Return (x, y) of the center of cell containing provided text 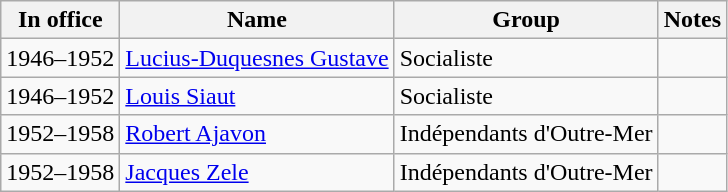
Group (526, 20)
Louis Siaut (257, 96)
Name (257, 20)
Robert Ajavon (257, 134)
Lucius-Duquesnes Gustave (257, 58)
Notes (692, 20)
Jacques Zele (257, 172)
In office (60, 20)
